Search for the cell housing the specified text and yield its (x, y) center coordinate. 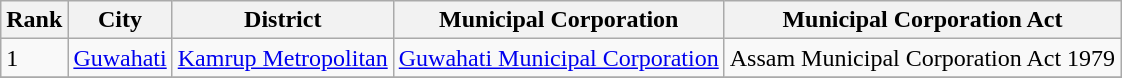
City (120, 20)
Assam Municipal Corporation Act 1979 (922, 58)
Guwahati (120, 58)
Rank (34, 20)
District (282, 20)
Municipal Corporation (558, 20)
1 (34, 58)
Municipal Corporation Act (922, 20)
Kamrup Metropolitan (282, 58)
Guwahati Municipal Corporation (558, 58)
